Locate the cell with the specified text and output its [X, Y] center coordinate. 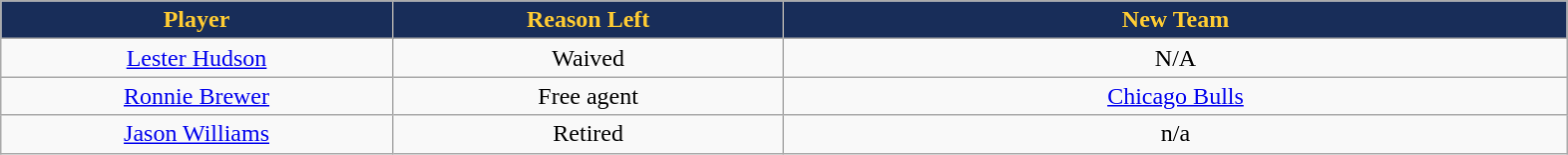
Ronnie Brewer [197, 96]
Reason Left [588, 20]
Player [197, 20]
Waived [588, 58]
n/a [1175, 134]
Chicago Bulls [1175, 96]
Free agent [588, 96]
Lester Hudson [197, 58]
New Team [1175, 20]
Retired [588, 134]
Jason Williams [197, 134]
N/A [1175, 58]
